Search for the cell housing the specified text and yield its (x, y) center coordinate. 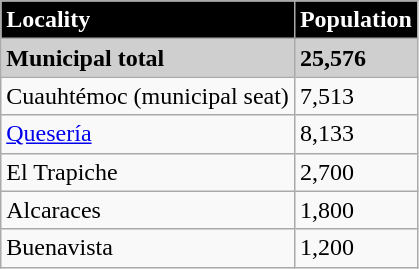
1,200 (356, 248)
Population (356, 20)
Buenavista (148, 248)
1,800 (356, 210)
7,513 (356, 96)
2,700 (356, 172)
8,133 (356, 134)
Quesería (148, 134)
25,576 (356, 58)
Municipal total (148, 58)
Cuauhtémoc (municipal seat) (148, 96)
Alcaraces (148, 210)
Locality (148, 20)
El Trapiche (148, 172)
